Return [x, y] of the center of cell containing provided text 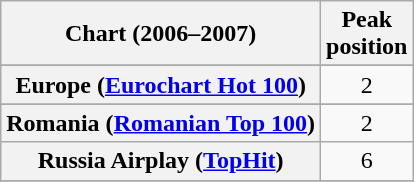
Peakposition [367, 34]
Russia Airplay (TopHit) [161, 161]
Romania (Romanian Top 100) [161, 123]
6 [367, 161]
Europe (Eurochart Hot 100) [161, 85]
Chart (2006–2007) [161, 34]
